Provide the (X, Y) coordinate of the cell's center where the given text is located.  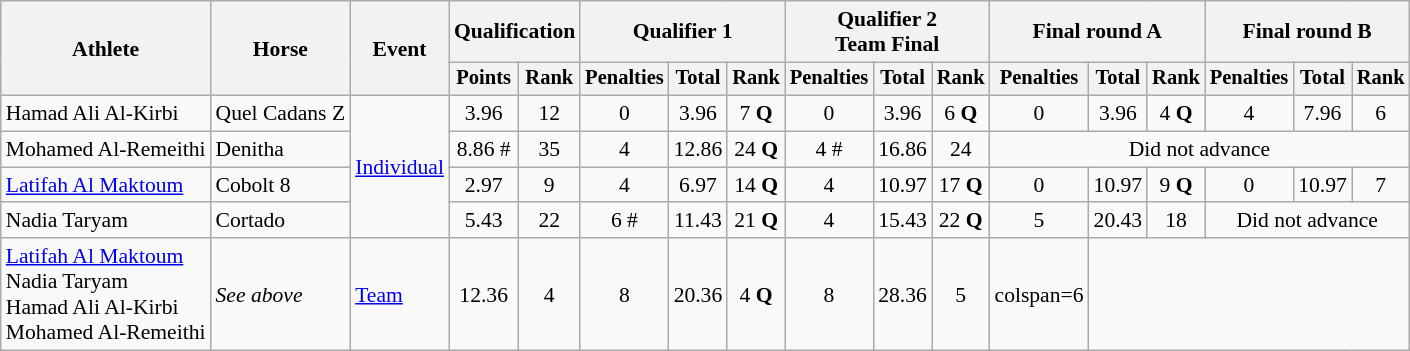
21 Q (756, 221)
24 Q (756, 150)
6 # (624, 221)
24 (961, 150)
14 Q (756, 185)
Points (484, 79)
22 Q (961, 221)
Latifah Al Maktoum (106, 185)
Qualifier 2Team Final (888, 32)
Final round A (1096, 32)
Hamad Ali Al-Kirbi (106, 114)
6.97 (698, 185)
See above (281, 294)
Latifah Al MaktoumNadia TaryamHamad Ali Al-KirbiMohamed Al-Remeithi (106, 294)
35 (549, 150)
20.36 (698, 294)
11.43 (698, 221)
12.86 (698, 150)
colspan=6 (1038, 294)
Quel Cadans Z (281, 114)
7 Q (756, 114)
Cortado (281, 221)
28.36 (902, 294)
17 Q (961, 185)
Qualifier 1 (682, 32)
Mohamed Al-Remeithi (106, 150)
Denitha (281, 150)
6 (1381, 114)
12 (549, 114)
Event (400, 48)
Nadia Taryam (106, 221)
Final round B (1308, 32)
Qualification (514, 32)
2.97 (484, 185)
7 (1381, 185)
7.96 (1322, 114)
Athlete (106, 48)
18 (1176, 221)
Team (400, 294)
6 Q (961, 114)
9 (549, 185)
4 # (829, 150)
20.43 (1118, 221)
Individual (400, 167)
Cobolt 8 (281, 185)
22 (549, 221)
Horse (281, 48)
15.43 (902, 221)
12.36 (484, 294)
16.86 (902, 150)
5.43 (484, 221)
8.86 # (484, 150)
9 Q (1176, 185)
